Detect which cell encompasses the target text, then output its [X, Y] center coordinate. 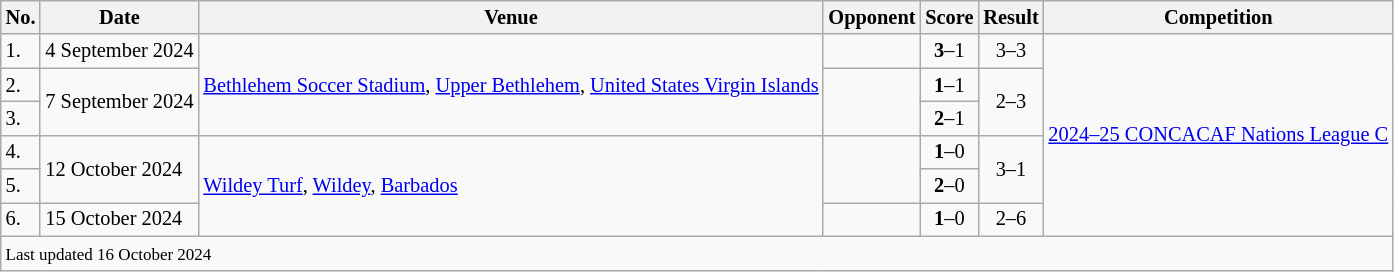
Score [949, 17]
Venue [510, 17]
1–1 [949, 85]
Wildey Turf, Wildey, Barbados [510, 186]
Bethlehem Soccer Stadium, Upper Bethlehem, United States Virgin Islands [510, 84]
2. [21, 85]
12 October 2024 [119, 168]
15 October 2024 [119, 219]
Opponent [872, 17]
5. [21, 186]
No. [21, 17]
3. [21, 118]
Date [119, 17]
2–0 [949, 186]
2024–25 CONCACAF Nations League C [1219, 135]
4 September 2024 [119, 51]
2–6 [1010, 219]
7 September 2024 [119, 102]
4. [21, 152]
2–3 [1010, 102]
1. [21, 51]
2–1 [949, 118]
Last updated 16 October 2024 [697, 253]
Competition [1219, 17]
6. [21, 219]
3–3 [1010, 51]
Result [1010, 17]
